Return (x, y) of the center of cell containing provided text 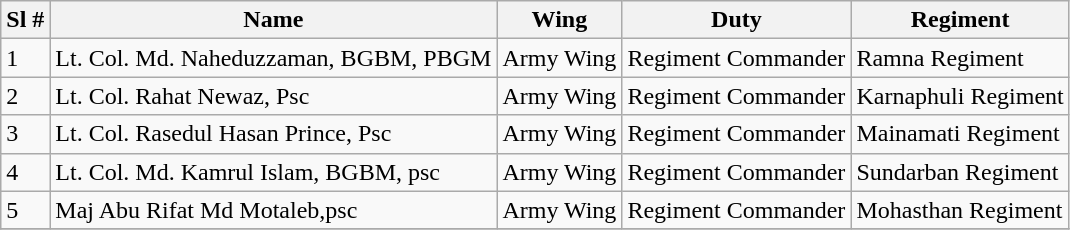
Karnaphuli Regiment (960, 96)
Regiment (960, 20)
Lt. Col. Md. Kamrul Islam, BGBM, psc (274, 172)
4 (26, 172)
Mohasthan Regiment (960, 210)
Ramna Regiment (960, 58)
Sl # (26, 20)
2 (26, 96)
3 (26, 134)
Maj Abu Rifat Md Motaleb,psc (274, 210)
Name (274, 20)
Lt. Col. Rahat Newaz, Psc (274, 96)
5 (26, 210)
1 (26, 58)
Lt. Col. Md. Naheduzzaman, BGBM, PBGM (274, 58)
Lt. Col. Rasedul Hasan Prince, Psc (274, 134)
Sundarban Regiment (960, 172)
Duty (736, 20)
Mainamati Regiment (960, 134)
Wing (560, 20)
